Locate the cell with the specified text and output its [X, Y] center coordinate. 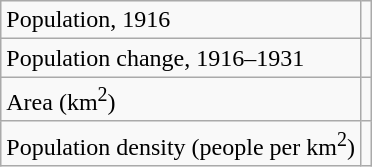
Area (km2) [181, 100]
Population density (people per km2) [181, 144]
Population, 1916 [181, 20]
Population change, 1916–1931 [181, 58]
